Return [x, y] of the center of cell containing provided text 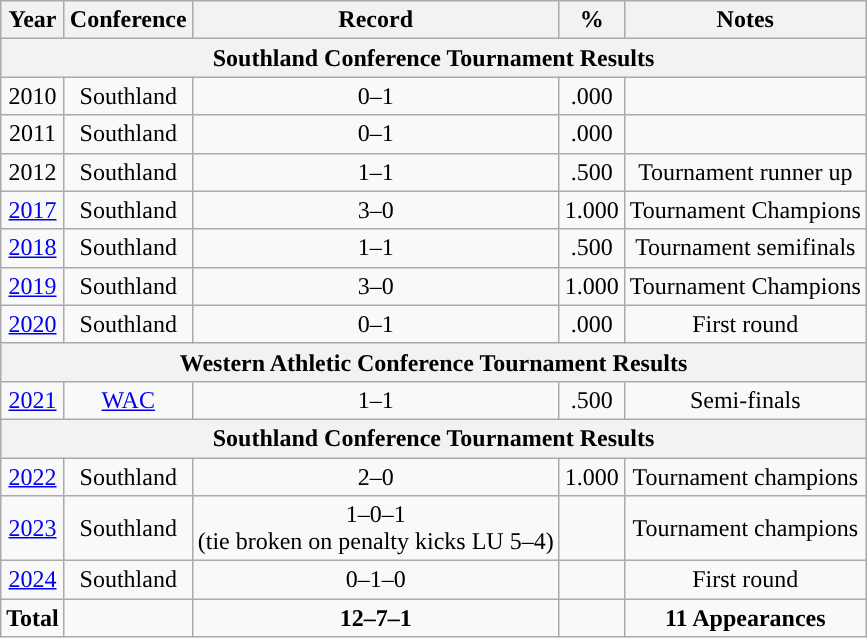
Notes [745, 20]
2012 [33, 172]
% [592, 20]
12–7–1 [376, 618]
Semi-finals [745, 400]
Western Athletic Conference Tournament Results [434, 362]
Tournament semifinals [745, 248]
11 Appearances [745, 618]
2019 [33, 286]
Tournament runner up [745, 172]
2021 [33, 400]
Conference [128, 20]
1–0–1(tie broken on penalty kicks LU 5–4) [376, 528]
2023 [33, 528]
WAC [128, 400]
Year [33, 20]
2–0 [376, 477]
Record [376, 20]
2017 [33, 210]
0–1–0 [376, 580]
2020 [33, 324]
Total [33, 618]
2010 [33, 96]
2024 [33, 580]
2011 [33, 134]
2022 [33, 477]
2018 [33, 248]
